Determine the (X, Y) coordinate at the center of the cell enclosing the given text.  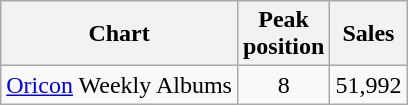
51,992 (368, 85)
Oricon Weekly Albums (120, 85)
Peakposition (283, 34)
Chart (120, 34)
Sales (368, 34)
8 (283, 85)
